Pinpoint the cell where the given text exists, returning its (x, y) midpoint coordinate. 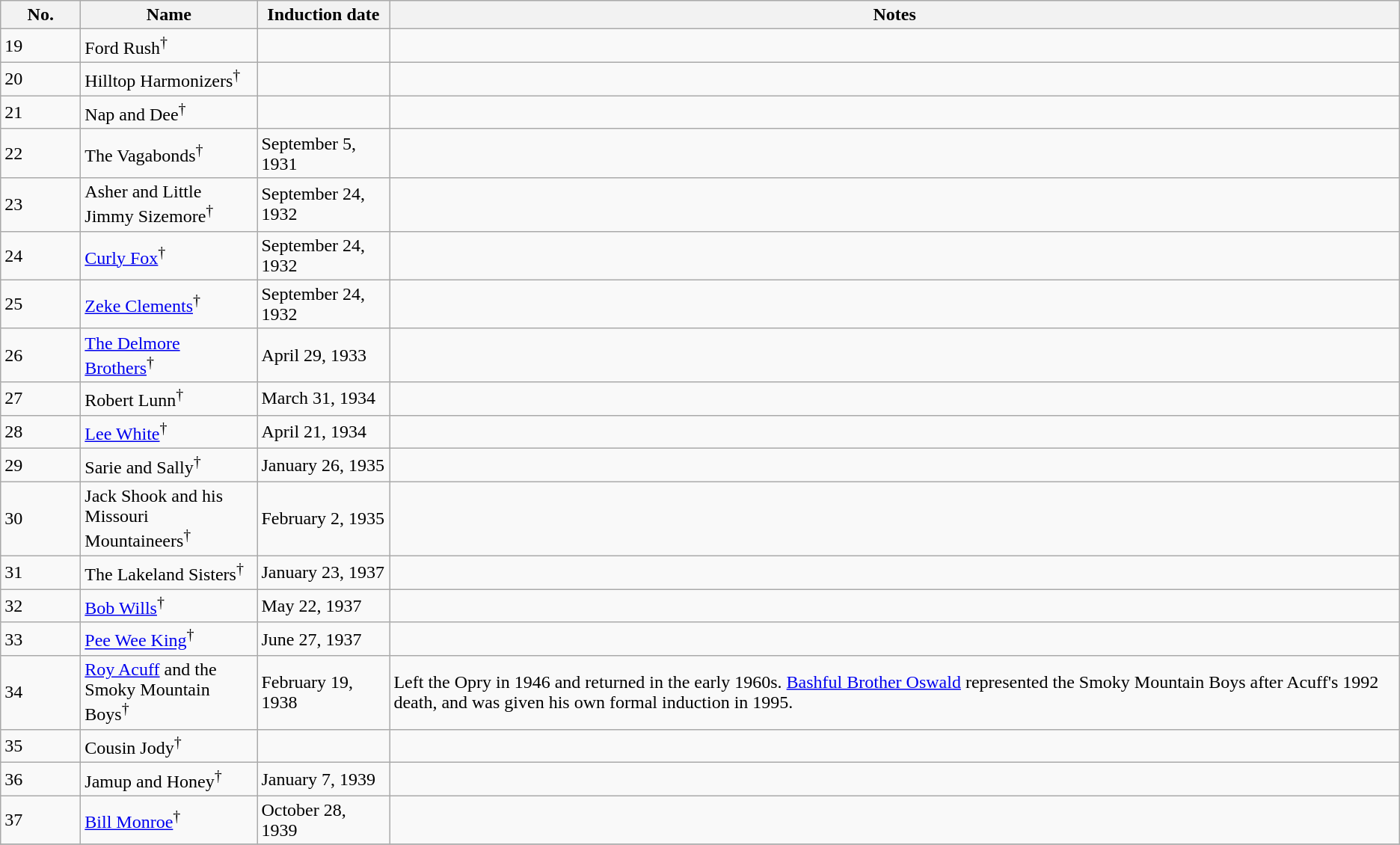
October 28, 1939 (323, 820)
Roy Acuff and the Smoky Mountain Boys† (169, 692)
36 (40, 779)
Induction date (323, 15)
33 (40, 639)
January 23, 1937 (323, 573)
February 2, 1935 (323, 519)
Nap and Dee† (169, 112)
April 21, 1934 (323, 432)
22 (40, 153)
No. (40, 15)
31 (40, 573)
The Delmore Brothers† (169, 355)
20 (40, 79)
March 31, 1934 (323, 399)
Curly Fox† (169, 256)
Jamup and Honey† (169, 779)
Bob Wills† (169, 606)
Bill Monroe† (169, 820)
The Vagabonds† (169, 153)
32 (40, 606)
Lee White† (169, 432)
January 26, 1935 (323, 465)
Name (169, 15)
28 (40, 432)
37 (40, 820)
April 29, 1933 (323, 355)
29 (40, 465)
Jack Shook and his Missouri Mountaineers† (169, 519)
19 (40, 46)
The Lakeland Sisters† (169, 573)
21 (40, 112)
25 (40, 304)
Sarie and Sally† (169, 465)
January 7, 1939 (323, 779)
23 (40, 205)
September 5, 1931 (323, 153)
Pee Wee King† (169, 639)
Cousin Jody† (169, 746)
24 (40, 256)
Robert Lunn† (169, 399)
Asher and Little Jimmy Sizemore† (169, 205)
Ford Rush† (169, 46)
26 (40, 355)
February 19, 1938 (323, 692)
Hilltop Harmonizers† (169, 79)
35 (40, 746)
30 (40, 519)
June 27, 1937 (323, 639)
27 (40, 399)
34 (40, 692)
Zeke Clements† (169, 304)
Notes (894, 15)
May 22, 1937 (323, 606)
